Identify which cell holds the provided text, then report its [X, Y] central coordinate. 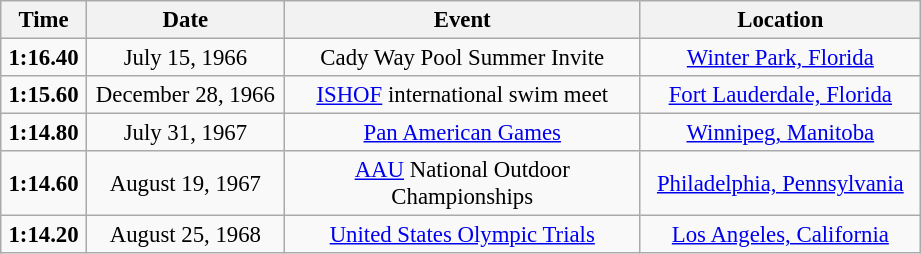
AAU National Outdoor Championships [462, 184]
1:14.80 [44, 133]
ISHOF international swim meet [462, 95]
July 31, 1967 [185, 133]
Location [780, 20]
July 15, 1966 [185, 58]
1:16.40 [44, 58]
1:14.60 [44, 184]
Winter Park, Florida [780, 58]
Date [185, 20]
Los Angeles, California [780, 235]
Event [462, 20]
1:14.20 [44, 235]
August 25, 1968 [185, 235]
Winnipeg, Manitoba [780, 133]
Time [44, 20]
United States Olympic Trials [462, 235]
August 19, 1967 [185, 184]
Fort Lauderdale, Florida [780, 95]
Cady Way Pool Summer Invite [462, 58]
1:15.60 [44, 95]
December 28, 1966 [185, 95]
Philadelphia, Pennsylvania [780, 184]
Pan American Games [462, 133]
